Capture the cell that displays the provided text and extract its [x, y] central coordinate. 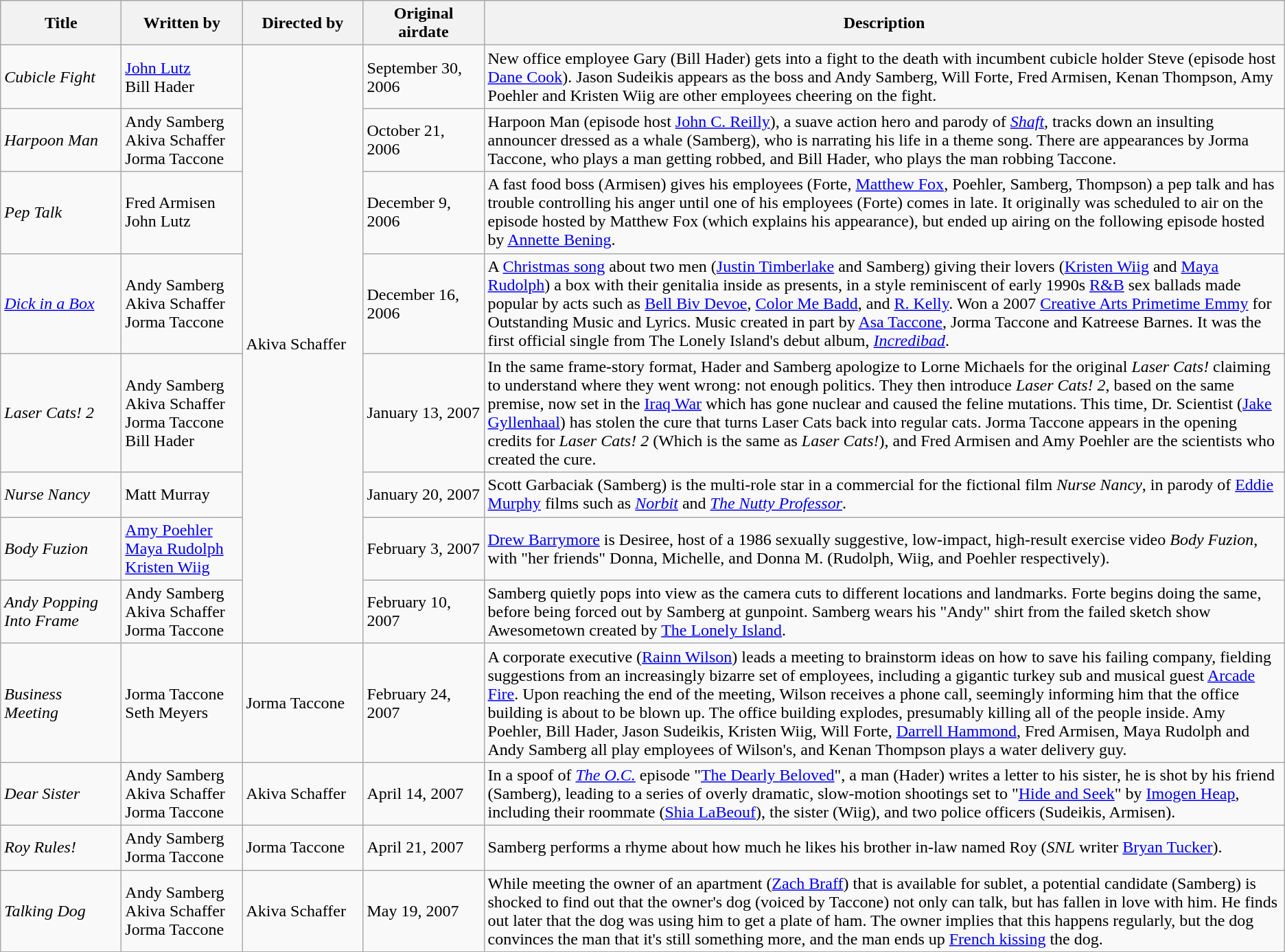
Written by [182, 23]
December 16, 2006 [424, 303]
October 21, 2006 [424, 140]
Fred ArmisenJohn Lutz [182, 213]
Andy Popping Into Frame [61, 612]
Talking Dog [61, 912]
Business Meeting [61, 703]
February 24, 2007 [424, 703]
January 13, 2007 [424, 413]
Dear Sister [61, 793]
May 19, 2007 [424, 912]
February 10, 2007 [424, 612]
Title [61, 23]
Body Fuzion [61, 548]
April 21, 2007 [424, 847]
April 14, 2007 [424, 793]
Samberg performs a rhyme about how much he likes his brother in-law named Roy (SNL writer Bryan Tucker). [884, 847]
Pep Talk [61, 213]
Directed by [303, 23]
September 30, 2006 [424, 77]
Description [884, 23]
Cubicle Fight [61, 77]
Matt Murray [182, 494]
Harpoon Man [61, 140]
February 3, 2007 [424, 548]
Laser Cats! 2 [61, 413]
John LutzBill Hader [182, 77]
Roy Rules! [61, 847]
Andy SambergJorma Taccone [182, 847]
Jorma TacconeSeth Meyers [182, 703]
Nurse Nancy [61, 494]
Dick in a Box [61, 303]
Andy SambergAkiva SchafferJorma TacconeBill Hader [182, 413]
December 9, 2006 [424, 213]
Amy PoehlerMaya RudolphKristen Wiig [182, 548]
Original airdate [424, 23]
January 20, 2007 [424, 494]
